Output the (x, y) coordinate of the center of the cell containing the given text.  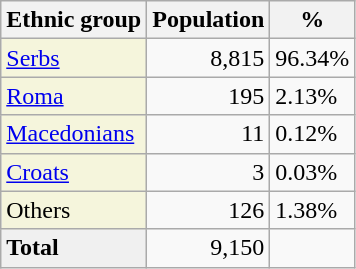
195 (208, 96)
2.13% (312, 96)
Croats (74, 172)
Total (74, 248)
Ethnic group (74, 20)
Population (208, 20)
3 (208, 172)
Roma (74, 96)
Others (74, 210)
Macedonians (74, 134)
0.12% (312, 134)
11 (208, 134)
1.38% (312, 210)
8,815 (208, 58)
126 (208, 210)
Serbs (74, 58)
9,150 (208, 248)
0.03% (312, 172)
96.34% (312, 58)
% (312, 20)
